Extract the (X, Y) coordinate from the center of the cell holding the provided text.  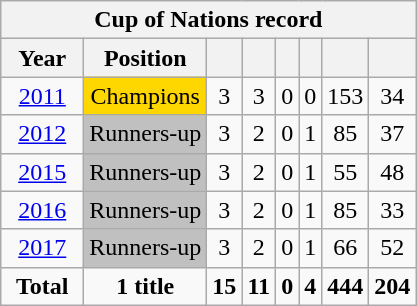
2017 (42, 248)
1 title (146, 286)
153 (346, 96)
48 (392, 172)
33 (392, 210)
2011 (42, 96)
Cup of Nations record (208, 20)
Total (42, 286)
4 (310, 286)
Year (42, 58)
15 (224, 286)
204 (392, 286)
2012 (42, 134)
11 (259, 286)
Position (146, 58)
2015 (42, 172)
34 (392, 96)
37 (392, 134)
52 (392, 248)
2016 (42, 210)
444 (346, 286)
66 (346, 248)
55 (346, 172)
Champions (146, 96)
